Scan for the cell matching the given text and deliver its (x, y) coordinate at center. 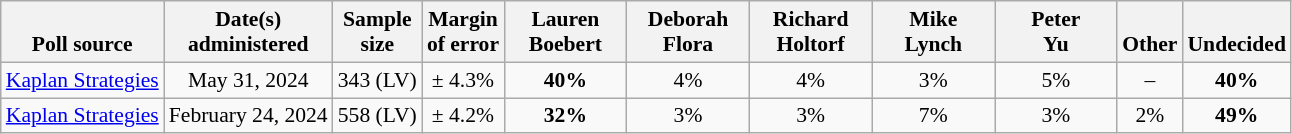
May 31, 2024 (248, 80)
7% (934, 116)
Other (1150, 32)
32% (566, 116)
Marginof error (463, 32)
DeborahFlora (688, 32)
± 4.3% (463, 80)
MikeLynch (934, 32)
LaurenBoebert (566, 32)
PeterYu (1056, 32)
– (1150, 80)
2% (1150, 116)
February 24, 2024 (248, 116)
49% (1236, 116)
5% (1056, 80)
Poll source (82, 32)
Undecided (1236, 32)
Date(s)administered (248, 32)
Samplesize (378, 32)
558 (LV) (378, 116)
343 (LV) (378, 80)
RichardHoltorf (810, 32)
± 4.2% (463, 116)
